Search for the cell housing the specified text and yield its [x, y] center coordinate. 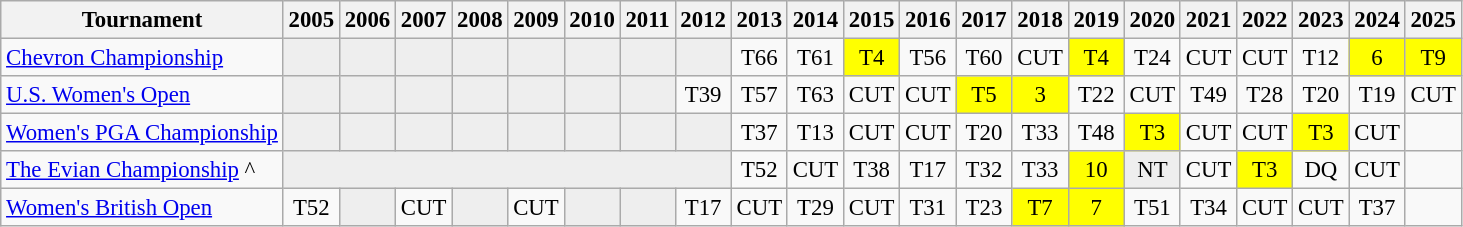
2013 [759, 20]
2021 [1208, 20]
2014 [815, 20]
2018 [1040, 20]
T24 [1152, 58]
6 [1377, 58]
T61 [815, 58]
2025 [1433, 20]
T60 [984, 58]
T56 [928, 58]
2012 [703, 20]
7 [1096, 208]
T38 [872, 170]
Women's PGA Championship [142, 133]
2023 [1321, 20]
2016 [928, 20]
2017 [984, 20]
T57 [759, 95]
T12 [1321, 58]
2006 [367, 20]
2005 [311, 20]
DQ [1321, 170]
T48 [1096, 133]
2022 [1265, 20]
T29 [815, 208]
T23 [984, 208]
T22 [1096, 95]
T63 [815, 95]
U.S. Women's Open [142, 95]
T5 [984, 95]
10 [1096, 170]
T51 [1152, 208]
2007 [424, 20]
T28 [1265, 95]
Tournament [142, 20]
Chevron Championship [142, 58]
T7 [1040, 208]
T19 [1377, 95]
The Evian Championship ^ [142, 170]
2024 [1377, 20]
2008 [480, 20]
2010 [592, 20]
T31 [928, 208]
Women's British Open [142, 208]
T66 [759, 58]
NT [1152, 170]
T9 [1433, 58]
2015 [872, 20]
T34 [1208, 208]
T49 [1208, 95]
2011 [648, 20]
T39 [703, 95]
T32 [984, 170]
T13 [815, 133]
2019 [1096, 20]
2020 [1152, 20]
2009 [536, 20]
3 [1040, 95]
